From the cell containing the given text, extract its center point as [X, Y] coordinate. 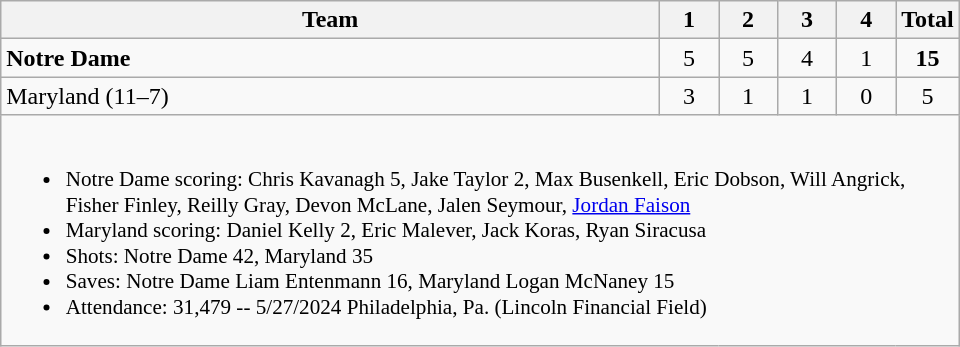
Maryland (11–7) [330, 96]
0 [866, 96]
15 [928, 58]
Notre Dame [330, 58]
Team [330, 20]
2 [748, 20]
Total [928, 20]
